Extract the (x, y) coordinate from the center of the cell holding the provided text.  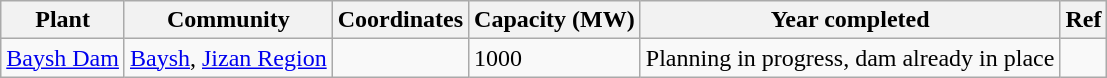
Coordinates (400, 20)
1000 (555, 58)
Community (228, 20)
Year completed (850, 20)
Ref (1084, 20)
Plant (63, 20)
Baysh, Jizan Region (228, 58)
Capacity (MW) (555, 20)
Baysh Dam (63, 58)
Planning in progress, dam already in place (850, 58)
